Output the (x, y) coordinate of the center of the cell containing the given text.  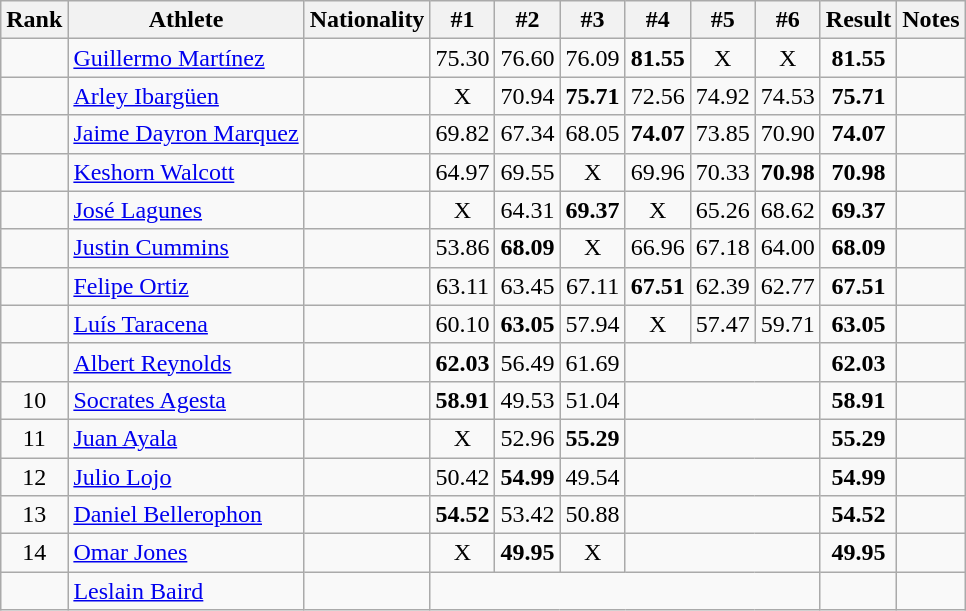
51.04 (592, 400)
67.34 (528, 134)
74.53 (788, 96)
75.30 (462, 58)
59.71 (788, 324)
69.55 (528, 172)
61.69 (592, 362)
76.09 (592, 58)
Leslain Baird (186, 591)
69.96 (658, 172)
63.11 (462, 286)
57.47 (722, 324)
#5 (722, 20)
74.92 (722, 96)
69.82 (462, 134)
49.53 (528, 400)
70.33 (722, 172)
68.62 (788, 210)
Nationality (367, 20)
Juan Ayala (186, 438)
Keshorn Walcott (186, 172)
Omar Jones (186, 553)
Jaime Dayron Marquez (186, 134)
49.54 (592, 477)
50.88 (592, 515)
68.05 (592, 134)
76.60 (528, 58)
64.00 (788, 248)
Athlete (186, 20)
Notes (931, 20)
#6 (788, 20)
70.90 (788, 134)
65.26 (722, 210)
José Lagunes (186, 210)
Result (858, 20)
10 (34, 400)
50.42 (462, 477)
70.94 (528, 96)
64.97 (462, 172)
14 (34, 553)
62.77 (788, 286)
#4 (658, 20)
57.94 (592, 324)
Socrates Agesta (186, 400)
67.18 (722, 248)
53.86 (462, 248)
Rank (34, 20)
60.10 (462, 324)
67.11 (592, 286)
#2 (528, 20)
11 (34, 438)
52.96 (528, 438)
Julio Lojo (186, 477)
Justin Cummins (186, 248)
Guillermo Martínez (186, 58)
12 (34, 477)
66.96 (658, 248)
72.56 (658, 96)
Daniel Bellerophon (186, 515)
Luís Taracena (186, 324)
53.42 (528, 515)
#1 (462, 20)
62.39 (722, 286)
73.85 (722, 134)
Albert Reynolds (186, 362)
56.49 (528, 362)
Felipe Ortiz (186, 286)
#3 (592, 20)
13 (34, 515)
63.45 (528, 286)
64.31 (528, 210)
Arley Ibargüen (186, 96)
